Detect which cell encompasses the target text, then output its [X, Y] center coordinate. 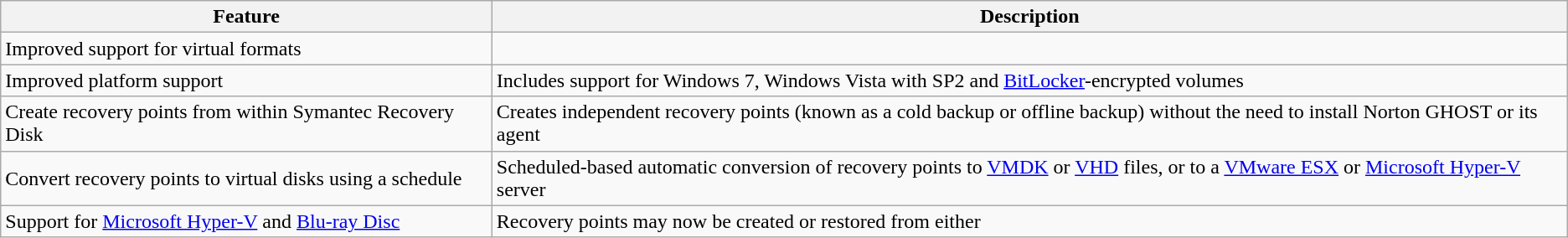
Creates independent recovery points (known as a cold backup or offline backup) without the need to install Norton GHOST or its agent [1029, 124]
Recovery points may now be created or restored from either [1029, 221]
Support for Microsoft Hyper-V and Blu-ray Disc [246, 221]
Improved support for virtual formats [246, 49]
Create recovery points from within Symantec Recovery Disk [246, 124]
Description [1029, 17]
Includes support for Windows 7, Windows Vista with SP2 and BitLocker-encrypted volumes [1029, 80]
Feature [246, 17]
Convert recovery points to virtual disks using a schedule [246, 178]
Improved platform support [246, 80]
Scheduled-based automatic conversion of recovery points to VMDK or VHD files, or to a VMware ESX or Microsoft Hyper-V server [1029, 178]
